For the text-containing cell, return its midpoint in [x, y] coordinate format. 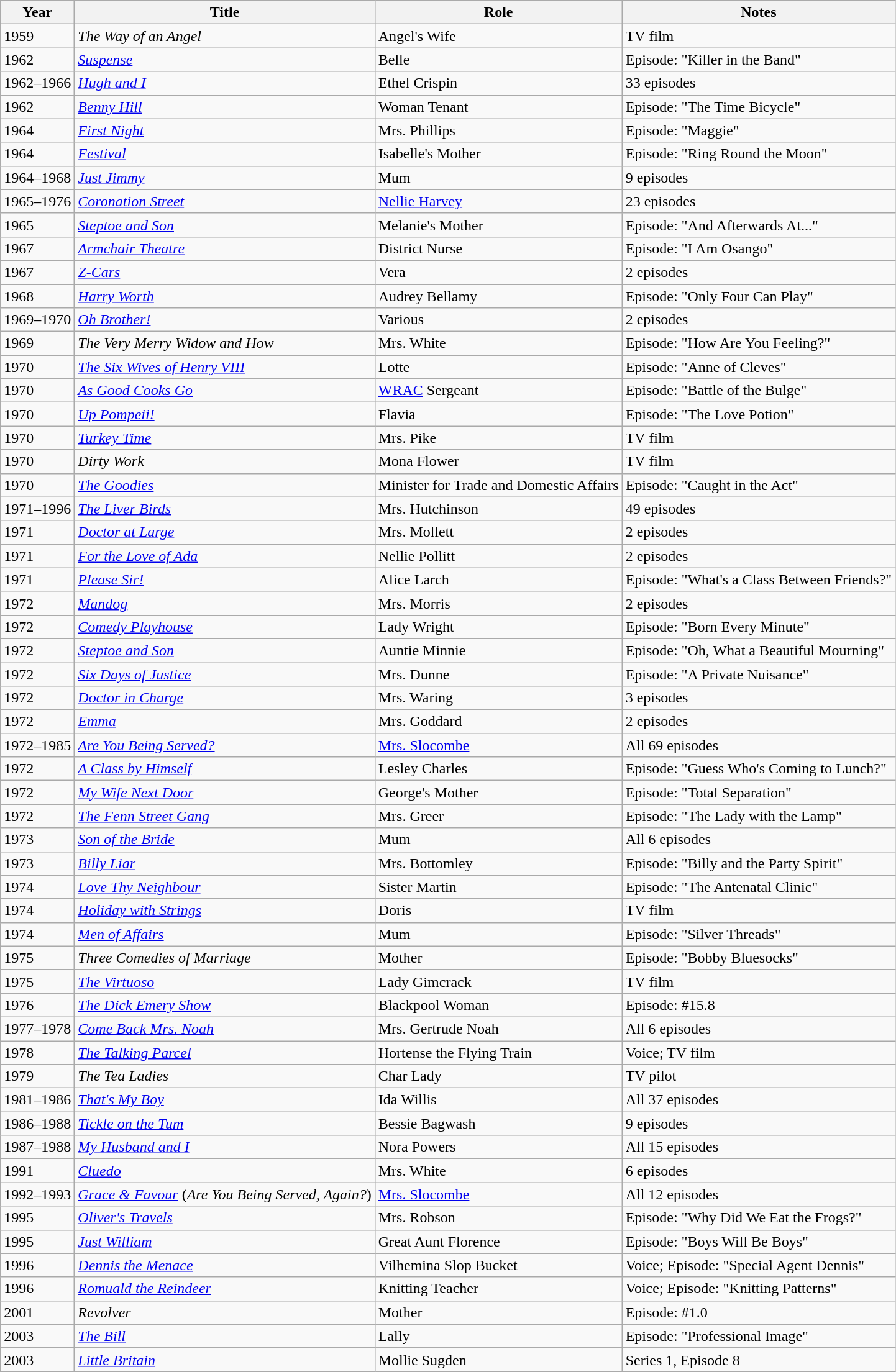
1972–1985 [37, 745]
A Class by Himself [225, 769]
Angel's Wife [498, 36]
Lesley Charles [498, 769]
Tickle on the Tum [225, 1124]
1964–1968 [37, 178]
Isabelle's Mother [498, 154]
Mrs. Gertrude Noah [498, 1029]
The Very Merry Widow and How [225, 343]
Turkey Time [225, 438]
Episode: "Battle of the Bulge" [759, 391]
1968 [37, 296]
Mrs. Phillips [498, 130]
The Fenn Street Gang [225, 816]
Episode: "Killer in the Band" [759, 60]
Hugh and I [225, 83]
Flavia [498, 414]
Episode: "Professional Image" [759, 1336]
Doctor at Large [225, 532]
Revolver [225, 1312]
Dennis the Menace [225, 1265]
Nora Powers [498, 1147]
Series 1, Episode 8 [759, 1360]
Men of Affairs [225, 934]
Voice; TV film [759, 1053]
Coronation Street [225, 201]
Title [225, 12]
Lady Gimcrack [498, 981]
1962–1966 [37, 83]
Z-Cars [225, 272]
Episode: "I Am Osango" [759, 248]
Sister Martin [498, 887]
Great Aunt Florence [498, 1242]
Voice; Episode: "Special Agent Dennis" [759, 1265]
Episode: "Anne of Cleves" [759, 367]
Mrs. Hutchinson [498, 509]
Lally [498, 1336]
George's Mother [498, 793]
All 15 episodes [759, 1147]
All 37 episodes [759, 1100]
Mandog [225, 603]
The Virtuoso [225, 981]
The Liver Birds [225, 509]
That's My Boy [225, 1100]
For the Love of Ada [225, 556]
Grace & Favour (Are You Being Served, Again?) [225, 1194]
Mrs. Morris [498, 603]
All 69 episodes [759, 745]
Minister for Trade and Domestic Affairs [498, 485]
Hortense the Flying Train [498, 1053]
Mrs. Robson [498, 1218]
Up Pompeii! [225, 414]
3 episodes [759, 698]
Knitting Teacher [498, 1289]
The Six Wives of Henry VIII [225, 367]
Mona Flower [498, 461]
Auntie Minnie [498, 650]
Various [498, 320]
Episode: #1.0 [759, 1312]
Please Sir! [225, 579]
The Way of an Angel [225, 36]
The Talking Parcel [225, 1053]
District Nurse [498, 248]
Nellie Harvey [498, 201]
Lady Wright [498, 627]
Lotte [498, 367]
23 episodes [759, 201]
Audrey Bellamy [498, 296]
Doris [498, 911]
Voice; Episode: "Knitting Patterns" [759, 1289]
Romuald the Reindeer [225, 1289]
My Husband and I [225, 1147]
Ida Willis [498, 1100]
Episode: "A Private Nuisance" [759, 674]
49 episodes [759, 509]
Benny Hill [225, 107]
Little Britain [225, 1360]
1965 [37, 225]
1991 [37, 1171]
Episode: "Guess Who's Coming to Lunch?" [759, 769]
Love Thy Neighbour [225, 887]
As Good Cooks Go [225, 391]
Oh Brother! [225, 320]
Suspense [225, 60]
Notes [759, 12]
Melanie's Mother [498, 225]
The Dick Emery Show [225, 1005]
Three Comedies of Marriage [225, 958]
Mrs. Pike [498, 438]
Episode: "Billy and the Party Spirit" [759, 863]
1959 [37, 36]
All 12 episodes [759, 1194]
1981–1986 [37, 1100]
Mrs. Goddard [498, 722]
Episode: "Born Every Minute" [759, 627]
Billy Liar [225, 863]
Mollie Sugden [498, 1360]
Episode: #15.8 [759, 1005]
Episode: "The Love Potion" [759, 414]
Episode: "The Antenatal Clinic" [759, 887]
1971–1996 [37, 509]
Episode: "Caught in the Act" [759, 485]
1992–1993 [37, 1194]
Festival [225, 154]
Mrs. Mollett [498, 532]
Woman Tenant [498, 107]
The Tea Ladies [225, 1076]
The Bill [225, 1336]
1969–1970 [37, 320]
Vilhemina Slop Bucket [498, 1265]
WRAC Sergeant [498, 391]
First Night [225, 130]
1976 [37, 1005]
Episode: "Silver Threads" [759, 934]
Vera [498, 272]
Mrs. Dunne [498, 674]
Role [498, 12]
Oliver's Travels [225, 1218]
Episode: "How Are You Feeling?" [759, 343]
Bessie Bagwash [498, 1124]
Episode: "Bobby Bluesocks" [759, 958]
Comedy Playhouse [225, 627]
Mrs. Greer [498, 816]
1965–1976 [37, 201]
Episode: "Boys Will Be Boys" [759, 1242]
Episode: "What's a Class Between Friends?" [759, 579]
Mrs. Bottomley [498, 863]
Episode: "Oh, What a Beautiful Mourning" [759, 650]
Episode: "Why Did We Eat the Frogs?" [759, 1218]
Just Jimmy [225, 178]
Cluedo [225, 1171]
1986–1988 [37, 1124]
Holiday with Strings [225, 911]
Dirty Work [225, 461]
1977–1978 [37, 1029]
Mrs. Waring [498, 698]
6 episodes [759, 1171]
Ethel Crispin [498, 83]
Episode: "Total Separation" [759, 793]
Episode: "Only Four Can Play" [759, 296]
Son of the Bride [225, 840]
Episode: "Ring Round the Moon" [759, 154]
The Goodies [225, 485]
Year [37, 12]
My Wife Next Door [225, 793]
Episode: "And Afterwards At..." [759, 225]
Harry Worth [225, 296]
Episode: "The Lady with the Lamp" [759, 816]
Doctor in Charge [225, 698]
Episode: "The Time Bicycle" [759, 107]
Belle [498, 60]
1987–1988 [37, 1147]
1979 [37, 1076]
2001 [37, 1312]
1978 [37, 1053]
33 episodes [759, 83]
Episode: "Maggie" [759, 130]
Six Days of Justice [225, 674]
Emma [225, 722]
Just William [225, 1242]
TV pilot [759, 1076]
Are You Being Served? [225, 745]
Come Back Mrs. Noah [225, 1029]
Armchair Theatre [225, 248]
Alice Larch [498, 579]
Char Lady [498, 1076]
Nellie Pollitt [498, 556]
1969 [37, 343]
Blackpool Woman [498, 1005]
